Pinpoint the cell where the given text exists, returning its [X, Y] midpoint coordinate. 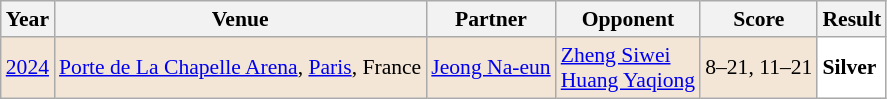
Porte de La Chapelle Arena, Paris, France [240, 68]
Zheng Siwei Huang Yaqiong [628, 68]
Year [28, 19]
8–21, 11–21 [758, 68]
Silver [852, 68]
2024 [28, 68]
Opponent [628, 19]
Jeong Na-eun [490, 68]
Score [758, 19]
Venue [240, 19]
Result [852, 19]
Partner [490, 19]
